Output the [X, Y] coordinate of the center of the cell containing the given text.  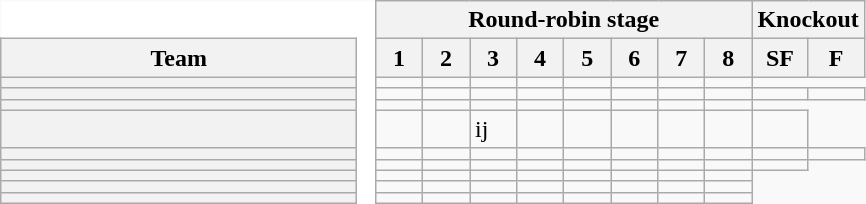
SF [780, 58]
Round-robin stage [563, 20]
Knockout [808, 20]
Team [179, 58]
F [836, 58]
2 [446, 58]
7 [682, 58]
6 [634, 58]
5 [588, 58]
8 [728, 58]
1 [398, 58]
ij [494, 129]
3 [494, 58]
4 [540, 58]
